Detect which cell encompasses the target text, then output its (X, Y) center coordinate. 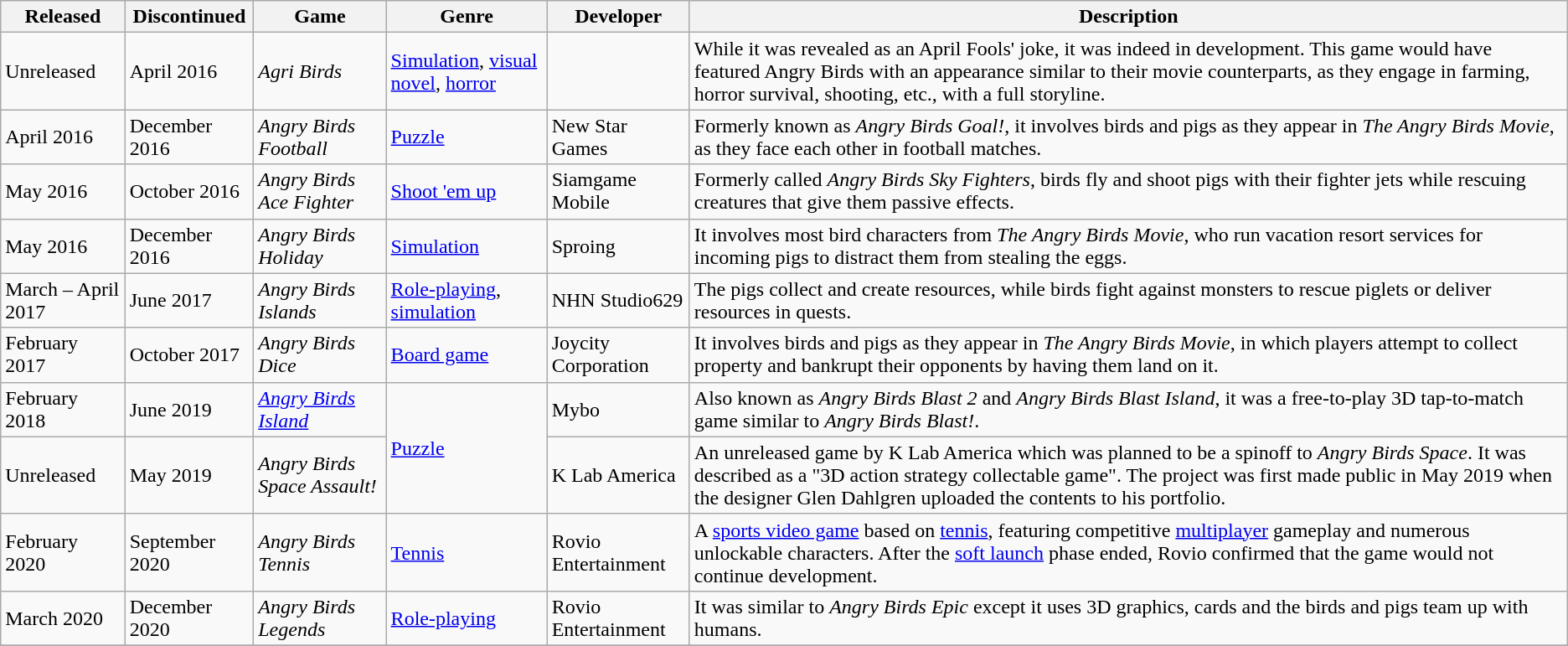
February 2017 (63, 355)
October 2016 (189, 191)
June 2017 (189, 300)
Tennis (467, 552)
Angry Birds Space Assault! (320, 475)
Developer (618, 17)
Siamgame Mobile (618, 191)
Angry Birds Ace Fighter (320, 191)
Role-playing (467, 618)
Released (63, 17)
June 2019 (189, 409)
Role-playing, simulation (467, 300)
K Lab America (618, 475)
Description (1128, 17)
Shoot 'em up (467, 191)
Angry Birds Tennis (320, 552)
NHN Studio629 (618, 300)
February 2020 (63, 552)
Formerly known as Angry Birds Goal!, it involves birds and pigs as they appear in The Angry Birds Movie, as they face each other in football matches. (1128, 137)
Angry Birds Dice (320, 355)
Angry Birds Island (320, 409)
The pigs collect and create resources, while birds fight against monsters to rescue piglets or deliver resources in quests. (1128, 300)
Agri Birds (320, 71)
Sproing (618, 246)
Simulation, visual novel, horror (467, 71)
Angry Birds Islands (320, 300)
Also known as Angry Birds Blast 2 and Angry Birds Blast Island, it was a free-to-play 3D tap-to-match game similar to Angry Birds Blast!. (1128, 409)
May 2019 (189, 475)
It was similar to Angry Birds Epic except it uses 3D graphics, cards and the birds and pigs team up with humans. (1128, 618)
September 2020 (189, 552)
Game (320, 17)
Angry Birds Holiday (320, 246)
March – April 2017 (63, 300)
Mybo (618, 409)
Board game (467, 355)
Formerly called Angry Birds Sky Fighters, birds fly and shoot pigs with their fighter jets while rescuing creatures that give them passive effects. (1128, 191)
Simulation (467, 246)
Joycity Corporation (618, 355)
Discontinued (189, 17)
Angry Birds Football (320, 137)
October 2017 (189, 355)
March 2020 (63, 618)
Angry Birds Legends (320, 618)
December 2020 (189, 618)
February 2018 (63, 409)
Genre (467, 17)
New Star Games (618, 137)
